Scan for the cell matching the given text and deliver its [X, Y] coordinate at center. 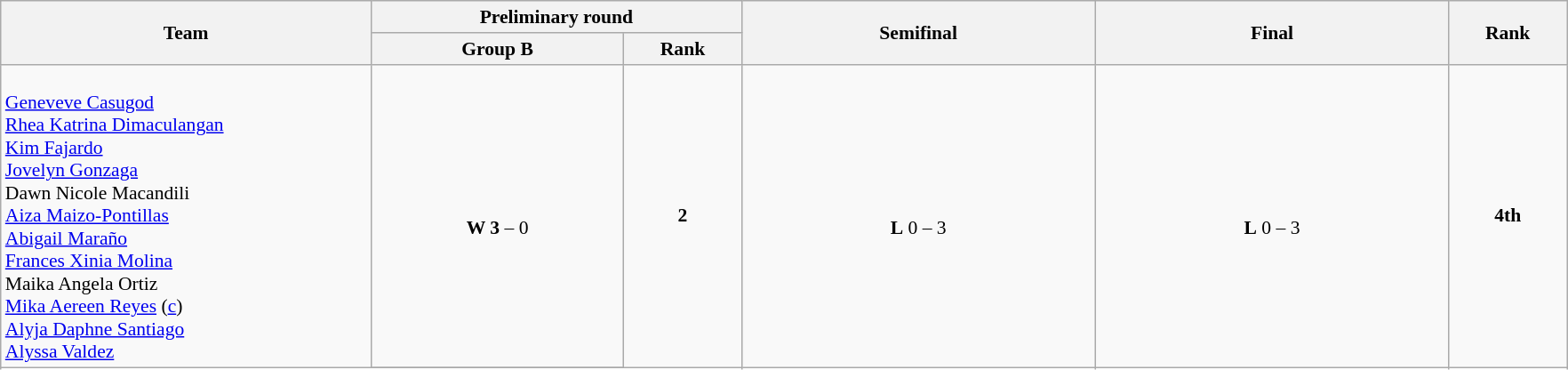
Final [1272, 32]
4th [1508, 216]
2 [683, 216]
Preliminary round [556, 17]
W 3 – 0 [498, 216]
Semifinal [918, 32]
Team [187, 32]
Group B [498, 49]
